Return the [x, y] coordinate for the center point of the cell that contains the specified text.  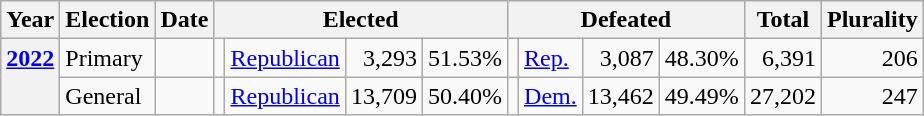
Total [782, 20]
Plurality [872, 20]
2022 [30, 77]
General [108, 96]
Date [184, 20]
Rep. [551, 58]
Elected [361, 20]
13,462 [620, 96]
51.53% [464, 58]
Defeated [626, 20]
48.30% [702, 58]
3,087 [620, 58]
27,202 [782, 96]
49.49% [702, 96]
Dem. [551, 96]
3,293 [384, 58]
50.40% [464, 96]
Primary [108, 58]
6,391 [782, 58]
Election [108, 20]
206 [872, 58]
247 [872, 96]
13,709 [384, 96]
Year [30, 20]
